Locate the cell with the specified text and output its (x, y) center coordinate. 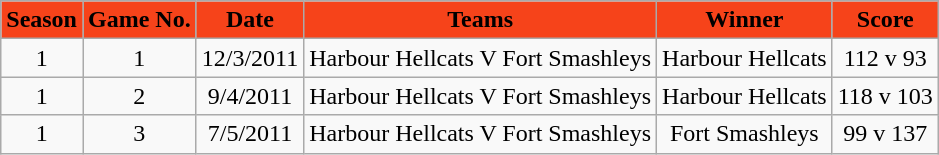
7/5/2011 (250, 134)
118 v 103 (885, 96)
Teams (480, 20)
3 (139, 134)
Fort Smashleys (745, 134)
9/4/2011 (250, 96)
112 v 93 (885, 58)
Score (885, 20)
Winner (745, 20)
Season (42, 20)
99 v 137 (885, 134)
Date (250, 20)
12/3/2011 (250, 58)
Game No. (139, 20)
2 (139, 96)
